Identify which cell holds the provided text, then report its (X, Y) central coordinate. 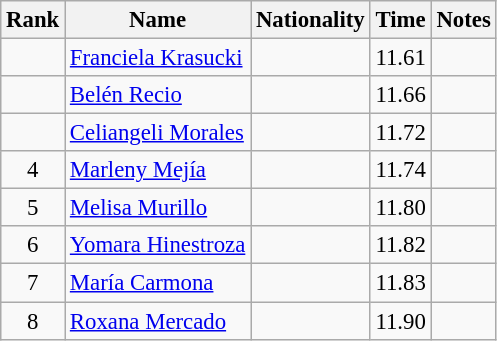
Franciela Krasucki (158, 58)
11.90 (400, 321)
6 (33, 245)
Roxana Mercado (158, 321)
7 (33, 283)
Celiangeli Morales (158, 133)
Marleny Mejía (158, 170)
Yomara Hinestroza (158, 245)
11.82 (400, 245)
11.83 (400, 283)
11.66 (400, 95)
Melisa Murillo (158, 208)
Belén Recio (158, 95)
María Carmona (158, 283)
11.74 (400, 170)
8 (33, 321)
11.72 (400, 133)
11.61 (400, 58)
Nationality (310, 20)
Time (400, 20)
Rank (33, 20)
4 (33, 170)
Notes (464, 20)
Name (158, 20)
5 (33, 208)
11.80 (400, 208)
